Return (x, y) of the center of cell containing provided text 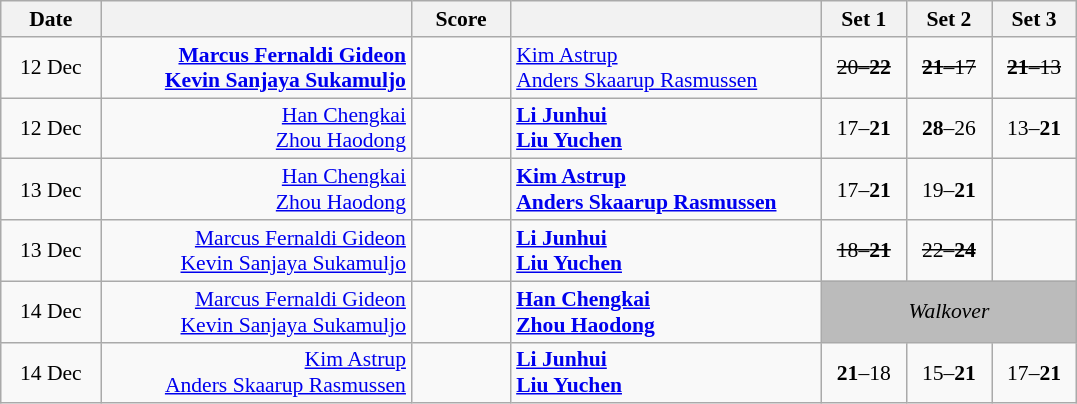
19–21 (948, 190)
28–26 (948, 128)
Set 1 (864, 19)
Set 2 (948, 19)
22–24 (948, 250)
18–21 (864, 250)
13–21 (1034, 128)
20–22 (864, 68)
21–18 (864, 372)
15–21 (948, 372)
Set 3 (1034, 19)
Score (461, 19)
Date (51, 19)
Walkover (948, 312)
21–13 (1034, 68)
21–17 (948, 68)
